Return the (x, y) coordinate for the center point of the cell that contains the specified text.  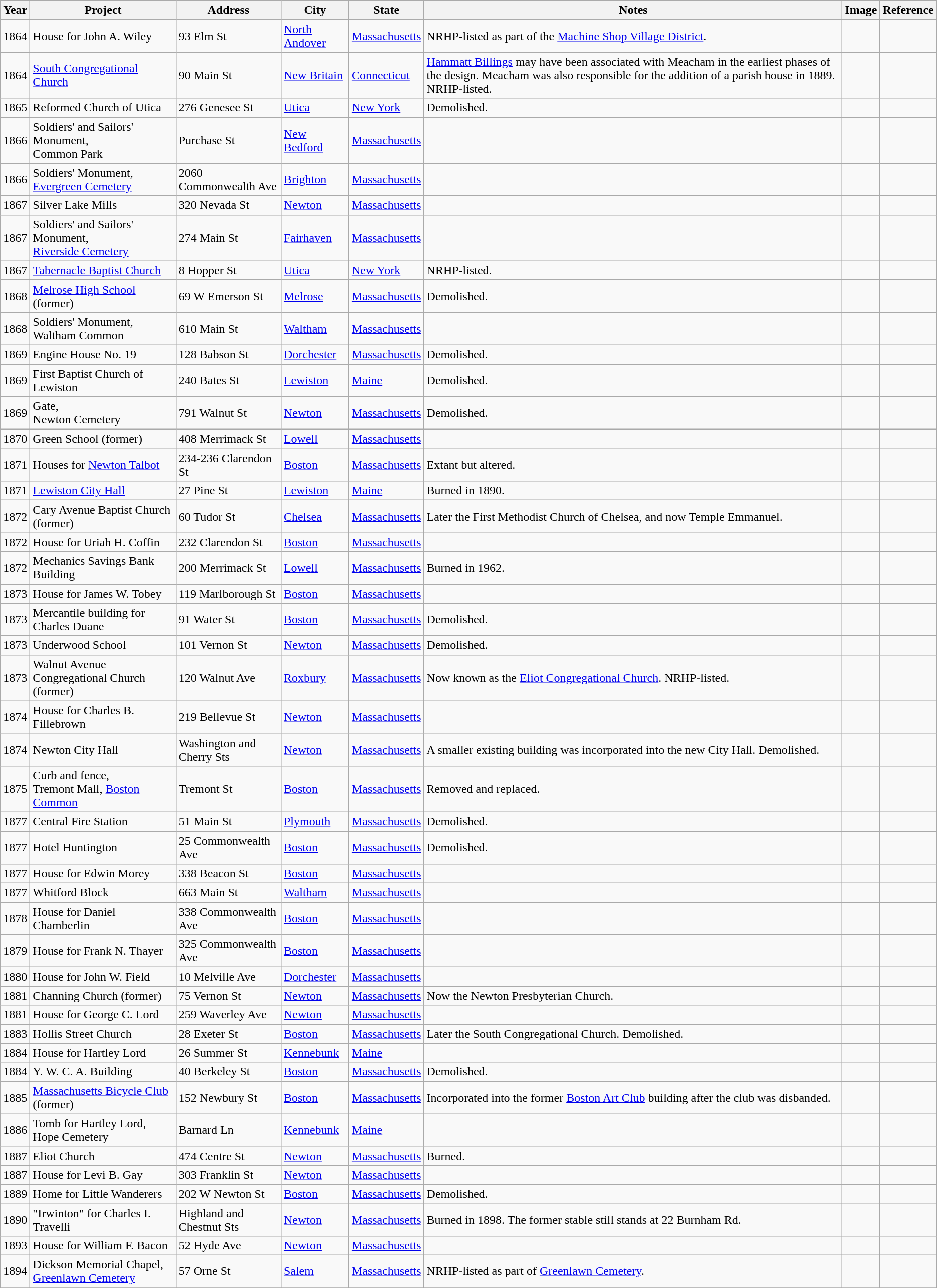
Burned. (633, 1156)
52 Hyde Ave (228, 1246)
Gate,Newton Cemetery (103, 413)
69 W Emerson St (228, 296)
Green School (former) (103, 439)
Central Fire Station (103, 821)
House for Frank N. Thayer (103, 951)
202 W Newton St (228, 1194)
House for Edwin Morey (103, 874)
Engine House No. 19 (103, 354)
Hollis Street Church (103, 1034)
Purchase St (228, 140)
House for Levi B. Gay (103, 1175)
Highland and Chestnut Sts (228, 1219)
Now known as the Eliot Congregational Church. NRHP-listed. (633, 678)
128 Babson St (228, 354)
120 Walnut Ave (228, 678)
93 Elm St (228, 36)
40 Berkeley St (228, 1072)
325 Commonwealth Ave (228, 951)
1894 (15, 1271)
Barnard Ln (228, 1130)
1893 (15, 1246)
House for Charles B. Fillebrown (103, 717)
663 Main St (228, 893)
90 Main St (228, 75)
Tabernacle Baptist Church (103, 270)
791 Walnut St (228, 413)
1880 (15, 977)
474 Centre St (228, 1156)
House for James W. Tobey (103, 594)
Y. W. C. A. Building (103, 1072)
219 Bellevue St (228, 717)
NRHP-listed. (633, 270)
Burned in 1890. (633, 491)
Walnut Avenue Congregational Church (former) (103, 678)
Later the First Methodist Church of Chelsea, and now Temple Emmanuel. (633, 517)
232 Clarendon St (228, 542)
A smaller existing building was incorporated into the new City Hall. Demolished. (633, 750)
Burned in 1898. The former stable still stands at 22 Burnham Rd. (633, 1219)
Now the Newton Presbyterian Church. (633, 996)
1875 (15, 789)
House for John W. Field (103, 977)
Washington and Cherry Sts (228, 750)
Lewiston City Hall (103, 491)
1886 (15, 1130)
House for William F. Bacon (103, 1246)
Cary Avenue Baptist Church (former) (103, 517)
1883 (15, 1034)
101 Vernon St (228, 645)
240 Bates St (228, 380)
Soldiers' Monument,Evergreen Cemetery (103, 179)
8 Hopper St (228, 270)
"Irwinton" for Charles I. Travelli (103, 1219)
1865 (15, 108)
House for Hartley Lord (103, 1053)
1889 (15, 1194)
2060 Commonwealth Ave (228, 179)
NRHP-listed as part of the Machine Shop Village District. (633, 36)
Soldiers' Monument,Waltham Common (103, 328)
Image (861, 10)
Eliot Church (103, 1156)
Home for Little Wanderers (103, 1194)
274 Main St (228, 238)
28 Exeter St (228, 1034)
Year (15, 10)
276 Genesee St (228, 108)
25 Commonwealth Ave (228, 847)
Salem (315, 1271)
75 Vernon St (228, 996)
Fairhaven (315, 238)
Incorporated into the former Boston Art Club building after the club was disbanded. (633, 1097)
259 Waverley Ave (228, 1015)
57 Orne St (228, 1271)
1879 (15, 951)
Dickson Memorial Chapel,Greenlawn Cemetery (103, 1271)
City (315, 10)
House for Daniel Chamberlin (103, 918)
152 Newbury St (228, 1097)
234-236 Clarendon St (228, 465)
91 Water St (228, 620)
1885 (15, 1097)
Extant but altered. (633, 465)
Tremont St (228, 789)
320 Nevada St (228, 205)
200 Merrimack St (228, 568)
Reformed Church of Utica (103, 108)
Later the South Congregational Church. Demolished. (633, 1034)
Newton City Hall (103, 750)
Underwood School (103, 645)
1870 (15, 439)
New Britain (315, 75)
State (386, 10)
Brighton (315, 179)
House for George C. Lord (103, 1015)
Project (103, 10)
338 Commonwealth Ave (228, 918)
Massachusetts Bicycle Club (former) (103, 1097)
First Baptist Church of Lewiston (103, 380)
Mechanics Savings Bank Building (103, 568)
Houses for Newton Talbot (103, 465)
Melrose (315, 296)
Soldiers' and Sailors' Monument,Riverside Cemetery (103, 238)
27 Pine St (228, 491)
1890 (15, 1219)
Reference (908, 10)
51 Main St (228, 821)
10 Melville Ave (228, 977)
Chelsea (315, 517)
1878 (15, 918)
408 Merrimack St (228, 439)
Burned in 1962. (633, 568)
Removed and replaced. (633, 789)
Connecticut (386, 75)
303 Franklin St (228, 1175)
Soldiers' and Sailors' Monument,Common Park (103, 140)
Hotel Huntington (103, 847)
338 Beacon St (228, 874)
House for Uriah H. Coffin (103, 542)
Mercantile building for Charles Duane (103, 620)
Silver Lake Mills (103, 205)
119 Marlborough St (228, 594)
Melrose High School (former) (103, 296)
NRHP-listed as part of Greenlawn Cemetery. (633, 1271)
Channing Church (former) (103, 996)
Notes (633, 10)
Plymouth (315, 821)
Tomb for Hartley Lord,Hope Cemetery (103, 1130)
South Congregational Church (103, 75)
New Bedford (315, 140)
Whitford Block (103, 893)
26 Summer St (228, 1053)
60 Tudor St (228, 517)
Roxbury (315, 678)
Address (228, 10)
610 Main St (228, 328)
House for John A. Wiley (103, 36)
North Andover (315, 36)
Curb and fence,Tremont Mall, Boston Common (103, 789)
